Pinpoint the cell where the given text exists, returning its [X, Y] midpoint coordinate. 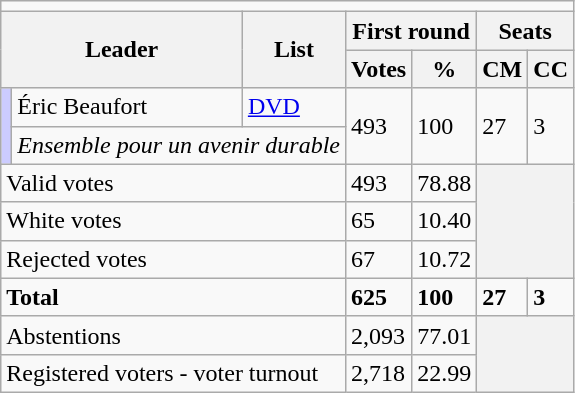
625 [378, 297]
Valid votes [174, 183]
List [294, 50]
77.01 [444, 335]
CM [502, 69]
22.99 [444, 373]
2,718 [378, 373]
White votes [174, 221]
Leader [122, 50]
Éric Beaufort [128, 107]
Seats [526, 31]
Total [174, 297]
% [444, 69]
Ensemble pour un avenir durable [179, 145]
DVD [294, 107]
Votes [378, 69]
First round [410, 31]
2,093 [378, 335]
65 [378, 221]
CC [551, 69]
10.40 [444, 221]
67 [378, 259]
78.88 [444, 183]
10.72 [444, 259]
Registered voters - voter turnout [174, 373]
Rejected votes [174, 259]
Abstentions [174, 335]
